Capture the cell that displays the provided text and extract its [X, Y] central coordinate. 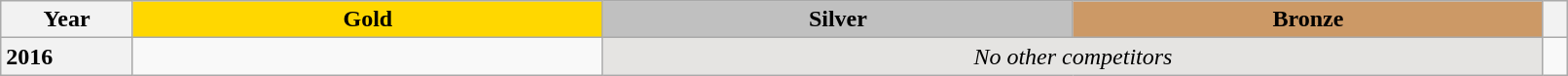
Silver [837, 19]
2016 [67, 57]
Bronze [1308, 19]
No other competitors [1073, 57]
Year [67, 19]
Gold [368, 19]
